Scan for the cell matching the given text and deliver its (x, y) coordinate at center. 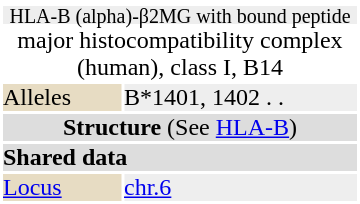
Shared data (180, 158)
Locus (62, 188)
B*1401, 1402 . . (240, 98)
chr.6 (240, 188)
major histocompatibility complex (human), class I, B14 (180, 54)
HLA-B (alpha)-β2MG with bound peptide (180, 15)
Alleles (62, 98)
Structure (See HLA-B) (180, 128)
